Scan for the cell matching the given text and deliver its (X, Y) coordinate at center. 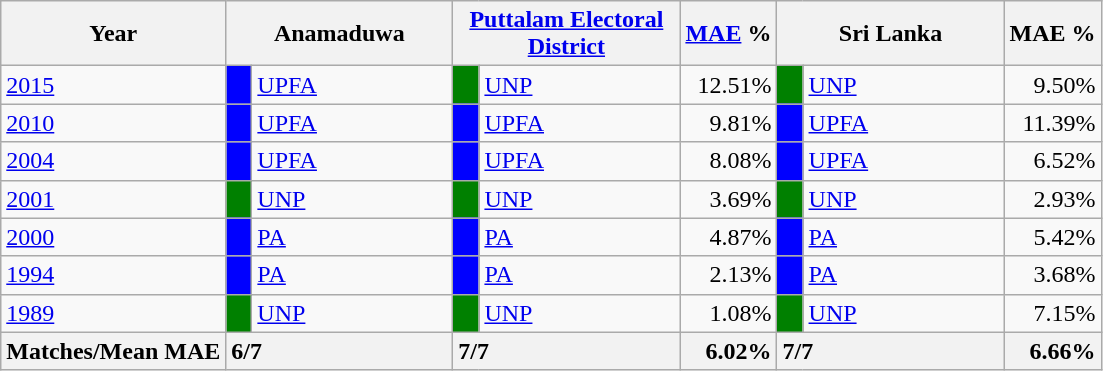
11.39% (1052, 123)
2001 (114, 199)
2.93% (1052, 199)
9.81% (728, 123)
7.15% (1052, 313)
Year (114, 34)
Anamaduwa (340, 34)
1.08% (728, 313)
2004 (114, 161)
8.08% (728, 161)
2000 (114, 237)
1994 (114, 275)
12.51% (728, 85)
Puttalam Electoral District (566, 34)
6.66% (1052, 351)
Sri Lanka (890, 34)
3.68% (1052, 275)
2010 (114, 123)
6.52% (1052, 161)
4.87% (728, 237)
Matches/Mean MAE (114, 351)
6/7 (340, 351)
3.69% (728, 199)
5.42% (1052, 237)
6.02% (728, 351)
1989 (114, 313)
2.13% (728, 275)
2015 (114, 85)
9.50% (1052, 85)
